Provide the [x, y] coordinate of the cell's center where the given text is located.  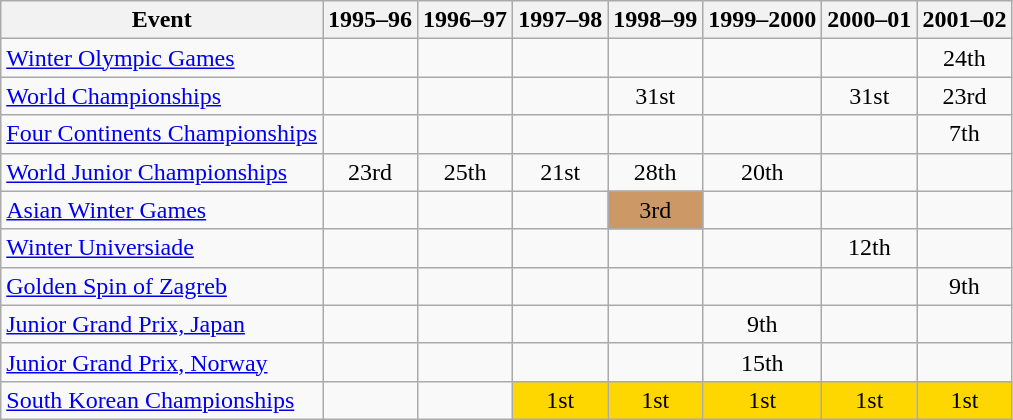
21st [560, 172]
Golden Spin of Zagreb [162, 286]
Junior Grand Prix, Japan [162, 324]
Event [162, 20]
1995–96 [370, 20]
World Championships [162, 96]
1998–99 [656, 20]
Winter Universiade [162, 248]
World Junior Championships [162, 172]
12th [870, 248]
Four Continents Championships [162, 134]
7th [964, 134]
24th [964, 58]
28th [656, 172]
15th [762, 362]
1997–98 [560, 20]
25th [466, 172]
20th [762, 172]
Asian Winter Games [162, 210]
1996–97 [466, 20]
1999–2000 [762, 20]
2000–01 [870, 20]
South Korean Championships [162, 400]
3rd [656, 210]
Winter Olympic Games [162, 58]
Junior Grand Prix, Norway [162, 362]
2001–02 [964, 20]
